Detect which cell encompasses the target text, then output its [x, y] center coordinate. 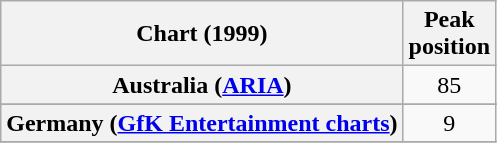
Germany (GfK Entertainment charts) [202, 123]
9 [449, 123]
Peakposition [449, 34]
85 [449, 85]
Australia (ARIA) [202, 85]
Chart (1999) [202, 34]
